From the cell containing the given text, extract its center point as [X, Y] coordinate. 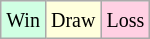
Loss [126, 20]
Win [24, 20]
Draw [72, 20]
